Scan for the cell matching the given text and deliver its [X, Y] coordinate at center. 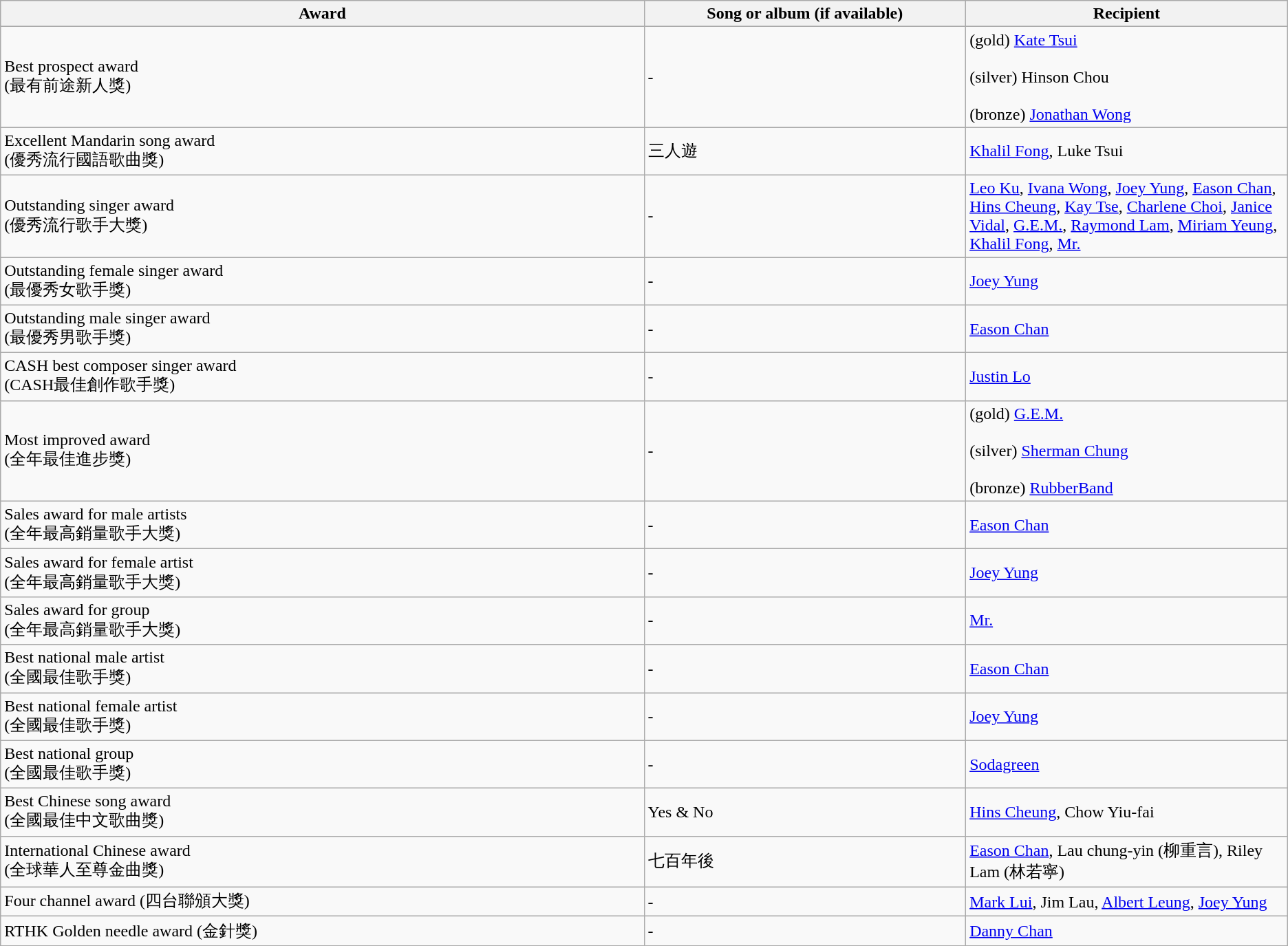
CASH best composer singer award(CASH最佳創作歌手獎) [322, 377]
Best national male artist(全國最佳歌手獎) [322, 669]
Best national group(全國最佳歌手獎) [322, 764]
Khalil Fong, Luke Tsui [1127, 151]
Sales award for group(全年最高銷量歌手大獎) [322, 621]
Leo Ku, Ivana Wong, Joey Yung, Eason Chan, Hins Cheung, Kay Tse, Charlene Choi, Janice Vidal, G.E.M., Raymond Lam, Miriam Yeung, Khalil Fong, Mr. [1127, 216]
Eason Chan, Lau chung-yin (柳重言), Riley Lam (林若寧) [1127, 861]
Hins Cheung, Chow Yiu-fai [1127, 813]
七百年後 [805, 861]
Best Chinese song award(全國最佳中文歌曲獎) [322, 813]
Sales award for male artists(全年最高銷量歌手大獎) [322, 525]
Yes & No [805, 813]
Four channel award (四台聯頒大獎) [322, 901]
Best prospect award(最有前途新人獎) [322, 77]
Danny Chan [1127, 932]
Outstanding singer award(優秀流行歌手大獎) [322, 216]
三人遊 [805, 151]
Sales award for female artist(全年最高銷量歌手大獎) [322, 573]
Best national female artist(全國最佳歌手獎) [322, 716]
RTHK Golden needle award (金針獎) [322, 932]
Most improved award(全年最佳進步獎) [322, 451]
International Chinese award(全球華人至尊金曲獎) [322, 861]
Outstanding female singer award(最優秀女歌手獎) [322, 281]
(gold) G.E.M. (silver) Sherman Chung (bronze) RubberBand [1127, 451]
Award [322, 14]
Mr. [1127, 621]
Song or album (if available) [805, 14]
Excellent Mandarin song award(優秀流行國語歌曲獎) [322, 151]
Mark Lui, Jim Lau, Albert Leung, Joey Yung [1127, 901]
Outstanding male singer award(最優秀男歌手獎) [322, 329]
(gold) Kate Tsui (silver) Hinson Chou (bronze) Jonathan Wong [1127, 77]
Justin Lo [1127, 377]
Recipient [1127, 14]
Sodagreen [1127, 764]
